Detect which cell encompasses the target text, then output its [x, y] center coordinate. 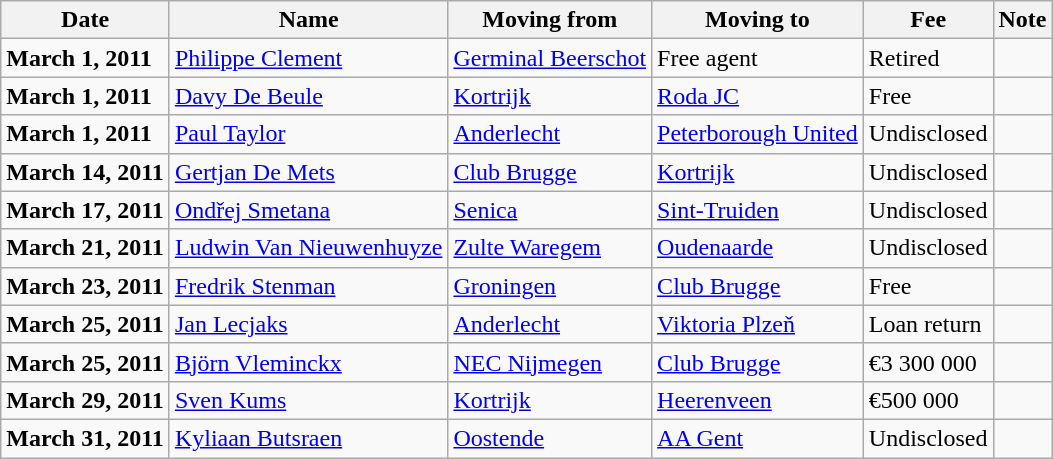
Gertjan De Mets [308, 172]
Peterborough United [758, 134]
Zulte Waregem [550, 248]
March 14, 2011 [86, 172]
Björn Vleminckx [308, 362]
Groningen [550, 286]
March 23, 2011 [86, 286]
Date [86, 20]
March 17, 2011 [86, 210]
Germinal Beerschot [550, 58]
Fredrik Stenman [308, 286]
Davy De Beule [308, 96]
Sint-Truiden [758, 210]
€500 000 [928, 400]
Kyliaan Butsraen [308, 438]
Loan return [928, 324]
Ondřej Smetana [308, 210]
Jan Lecjaks [308, 324]
Viktoria Plzeň [758, 324]
Free agent [758, 58]
Fee [928, 20]
Philippe Clement [308, 58]
Moving to [758, 20]
Oudenaarde [758, 248]
Oostende [550, 438]
Heerenveen [758, 400]
March 31, 2011 [86, 438]
Note [1022, 20]
March 29, 2011 [86, 400]
Senica [550, 210]
Retired [928, 58]
Name [308, 20]
Paul Taylor [308, 134]
March 21, 2011 [86, 248]
NEC Nijmegen [550, 362]
AA Gent [758, 438]
Roda JC [758, 96]
Ludwin Van Nieuwenhuyze [308, 248]
Moving from [550, 20]
Sven Kums [308, 400]
€3 300 000 [928, 362]
